Extract the [x, y] coordinate from the center of the cell holding the provided text.  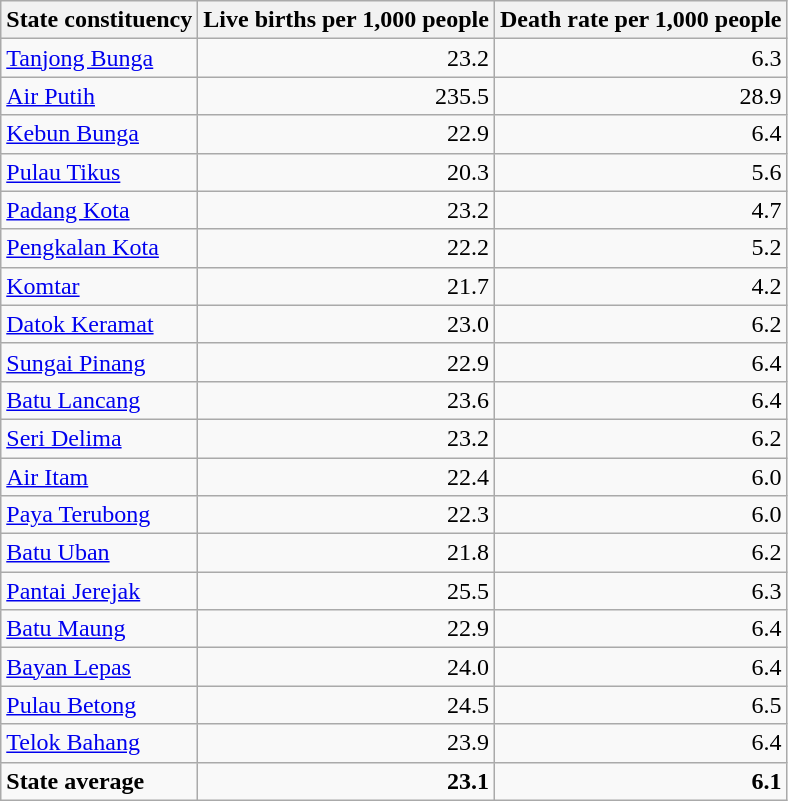
State average [100, 781]
23.1 [346, 781]
235.5 [346, 96]
Air Putih [100, 96]
6.1 [640, 781]
23.9 [346, 743]
Paya Terubong [100, 515]
6.5 [640, 705]
20.3 [346, 172]
5.2 [640, 248]
22.3 [346, 515]
22.2 [346, 248]
Padang Kota [100, 210]
State constituency [100, 20]
Telok Bahang [100, 743]
25.5 [346, 591]
Datok Keramat [100, 324]
23.0 [346, 324]
Batu Maung [100, 629]
Batu Lancang [100, 400]
Pulau Tikus [100, 172]
24.5 [346, 705]
5.6 [640, 172]
4.7 [640, 210]
4.2 [640, 286]
Pulau Betong [100, 705]
28.9 [640, 96]
Air Itam [100, 477]
Komtar [100, 286]
Pantai Jerejak [100, 591]
Sungai Pinang [100, 362]
23.6 [346, 400]
21.8 [346, 553]
Pengkalan Kota [100, 248]
Kebun Bunga [100, 134]
Live births per 1,000 people [346, 20]
24.0 [346, 667]
Death rate per 1,000 people [640, 20]
Bayan Lepas [100, 667]
22.4 [346, 477]
Batu Uban [100, 553]
Seri Delima [100, 438]
21.7 [346, 286]
Tanjong Bunga [100, 58]
